Return the [X, Y] coordinate for the center point of the cell that contains the specified text.  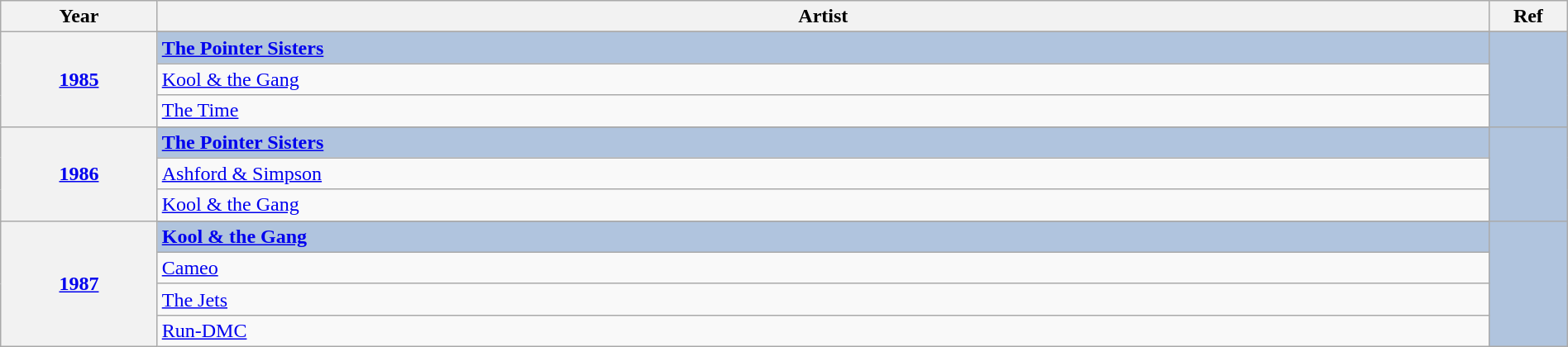
Artist [823, 17]
Cameo [823, 268]
Year [79, 17]
The Time [823, 111]
Ref [1528, 17]
1986 [79, 173]
1985 [79, 79]
The Jets [823, 299]
Ashford & Simpson [823, 173]
1987 [79, 283]
Run-DMC [823, 330]
